Return (x, y) of the center of cell containing provided text 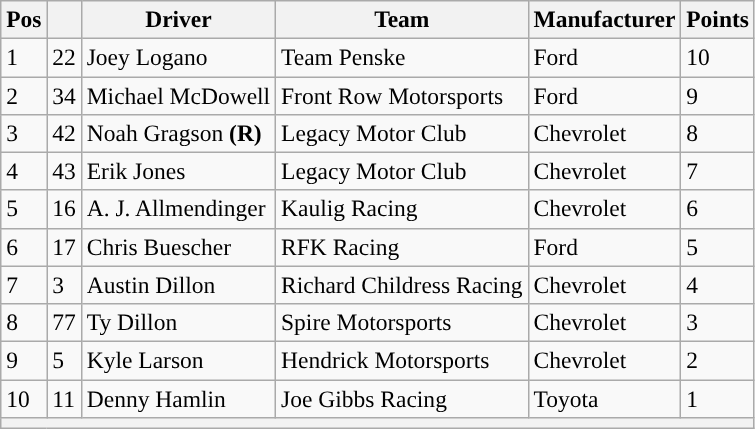
17 (64, 247)
Spire Motorsports (402, 322)
Front Row Motorsports (402, 95)
Erik Jones (178, 171)
11 (64, 398)
Denny Hamlin (178, 398)
Points (718, 19)
34 (64, 95)
Chris Buescher (178, 247)
42 (64, 133)
Richard Childress Racing (402, 285)
43 (64, 171)
Manufacturer (604, 19)
RFK Racing (402, 247)
Driver (178, 19)
A. J. Allmendinger (178, 209)
Joe Gibbs Racing (402, 398)
Joey Logano (178, 57)
Hendrick Motorsports (402, 360)
77 (64, 322)
Pos (24, 19)
Kaulig Racing (402, 209)
Michael McDowell (178, 95)
Ty Dillon (178, 322)
Toyota (604, 398)
Team Penske (402, 57)
Kyle Larson (178, 360)
16 (64, 209)
Noah Gragson (R) (178, 133)
22 (64, 57)
Austin Dillon (178, 285)
Team (402, 19)
